Locate the cell with the specified text and output its (X, Y) center coordinate. 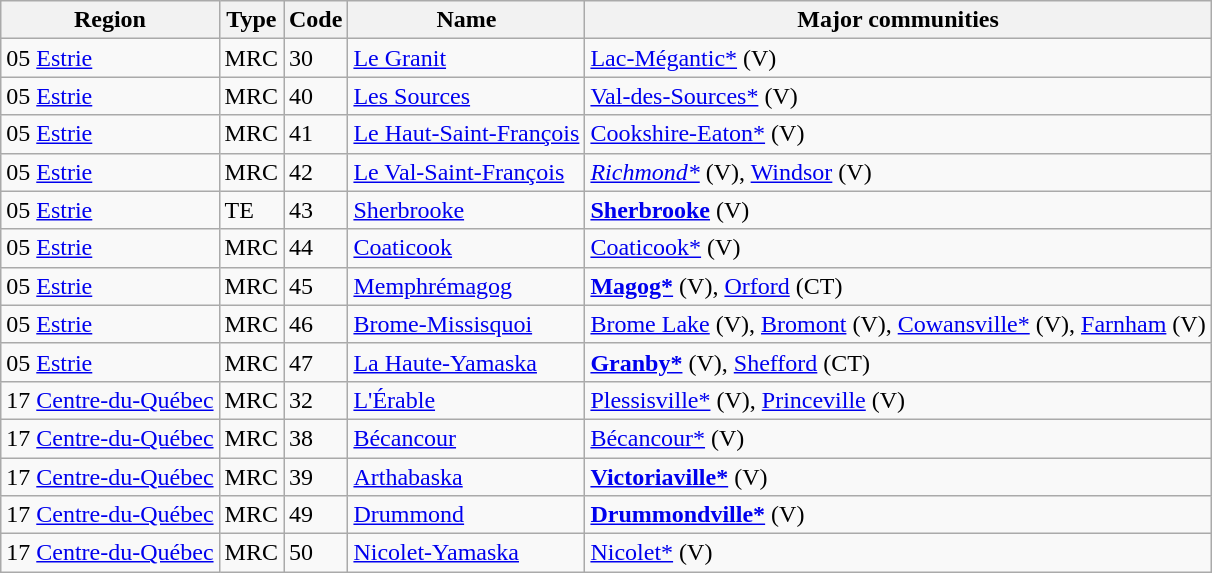
Victoriaville* (V) (898, 477)
40 (316, 96)
Type (251, 20)
46 (316, 324)
Bécancour* (V) (898, 438)
Region (110, 20)
Memphrémagog (466, 286)
Drummond (466, 515)
Major communities (898, 20)
Lac-Mégantic* (V) (898, 58)
Plessisville* (V), Princeville (V) (898, 400)
Richmond* (V), Windsor (V) (898, 172)
Drummondville* (V) (898, 515)
43 (316, 210)
Le Granit (466, 58)
Les Sources (466, 96)
Coaticook* (V) (898, 248)
Val-des-Sources* (V) (898, 96)
Granby* (V), Shefford (CT) (898, 362)
Nicolet* (V) (898, 553)
L'Érable (466, 400)
Brome-Missisquoi (466, 324)
Coaticook (466, 248)
49 (316, 515)
32 (316, 400)
Nicolet-Yamaska (466, 553)
Brome Lake (V), Bromont (V), Cowansville* (V), Farnham (V) (898, 324)
45 (316, 286)
Cookshire-Eaton* (V) (898, 134)
Sherbrooke (466, 210)
30 (316, 58)
TE (251, 210)
39 (316, 477)
44 (316, 248)
41 (316, 134)
42 (316, 172)
Bécancour (466, 438)
Arthabaska (466, 477)
Le Val-Saint-François (466, 172)
Code (316, 20)
47 (316, 362)
Magog* (V), Orford (CT) (898, 286)
Name (466, 20)
La Haute-Yamaska (466, 362)
38 (316, 438)
50 (316, 553)
Le Haut-Saint-François (466, 134)
Sherbrooke (V) (898, 210)
